Pinpoint the cell where the given text exists, returning its [x, y] midpoint coordinate. 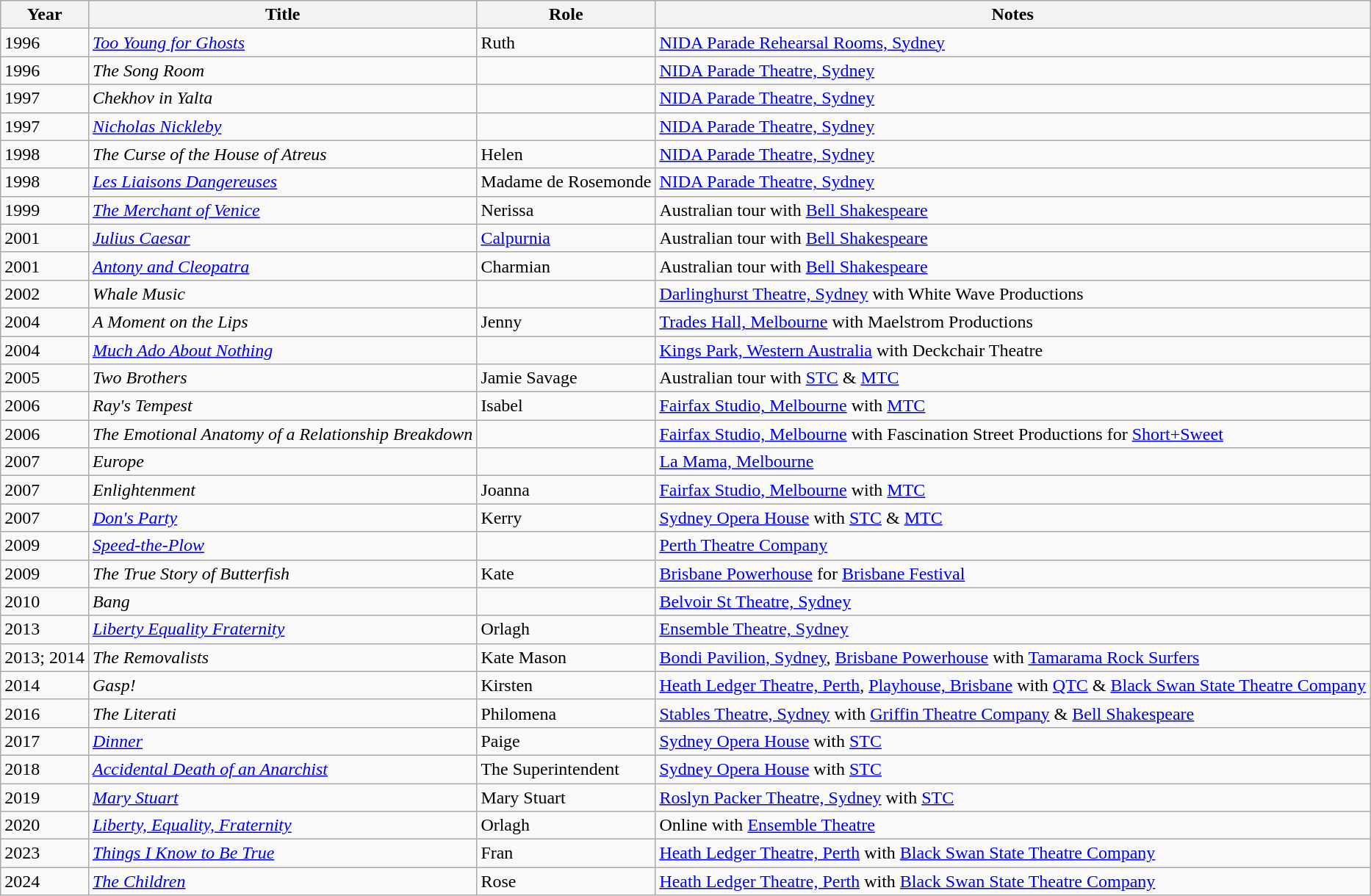
Rose [566, 881]
Too Young for Ghosts [282, 43]
Bondi Pavilion, Sydney, Brisbane Powerhouse with Tamarama Rock Surfers [1012, 657]
Don's Party [282, 518]
Kings Park, Western Australia with Deckchair Theatre [1012, 350]
Jamie Savage [566, 378]
Liberty Equality Fraternity [282, 629]
Trades Hall, Melbourne with Maelstrom Productions [1012, 322]
Ensemble Theatre, Sydney [1012, 629]
2005 [45, 378]
2023 [45, 853]
Accidental Death of an Anarchist [282, 769]
Nerissa [566, 210]
Jenny [566, 322]
Title [282, 15]
Year [45, 15]
Sydney Opera House with STC & MTC [1012, 518]
The Song Room [282, 71]
Fairfax Studio, Melbourne with Fascination Street Productions for Short+Sweet [1012, 434]
Antony and Cleopatra [282, 266]
Whale Music [282, 294]
Bang [282, 601]
Speed-the-Plow [282, 546]
Things I Know to Be True [282, 853]
Joanna [566, 490]
Philomena [566, 713]
Australian tour with STC & MTC [1012, 378]
La Mama, Melbourne [1012, 462]
The Emotional Anatomy of a Relationship Breakdown [282, 434]
Les Liaisons Dangereuses [282, 182]
2024 [45, 881]
Ray's Tempest [282, 406]
2019 [45, 797]
Much Ado About Nothing [282, 350]
Role [566, 15]
Chekhov in Yalta [282, 98]
2013; 2014 [45, 657]
The Merchant of Venice [282, 210]
2002 [45, 294]
The Literati [282, 713]
Dinner [282, 741]
Online with Ensemble Theatre [1012, 825]
A Moment on the Lips [282, 322]
Darlinghurst Theatre, Sydney with White Wave Productions [1012, 294]
Nicholas Nickleby [282, 126]
The True Story of Butterfish [282, 574]
2018 [45, 769]
2010 [45, 601]
Isabel [566, 406]
2014 [45, 685]
Ruth [566, 43]
Belvoir St Theatre, Sydney [1012, 601]
Gasp! [282, 685]
1999 [45, 210]
2013 [45, 629]
Madame de Rosemonde [566, 182]
Heath Ledger Theatre, Perth, Playhouse, Brisbane with QTC & Black Swan State Theatre Company [1012, 685]
NIDA Parade Rehearsal Rooms, Sydney [1012, 43]
Enlightenment [282, 490]
Europe [282, 462]
Kirsten [566, 685]
Liberty, Equality, Fraternity [282, 825]
Kerry [566, 518]
Charmian [566, 266]
Stables Theatre, Sydney with Griffin Theatre Company & Bell Shakespeare [1012, 713]
The Removalists [282, 657]
Notes [1012, 15]
2017 [45, 741]
Kate [566, 574]
Perth Theatre Company [1012, 546]
Roslyn Packer Theatre, Sydney with STC [1012, 797]
2020 [45, 825]
Calpurnia [566, 238]
Fran [566, 853]
Paige [566, 741]
Helen [566, 154]
Kate Mason [566, 657]
Two Brothers [282, 378]
Julius Caesar [282, 238]
Brisbane Powerhouse for Brisbane Festival [1012, 574]
The Curse of the House of Atreus [282, 154]
The Children [282, 881]
2016 [45, 713]
The Superintendent [566, 769]
